From the cell containing the given text, extract its center point as (X, Y) coordinate. 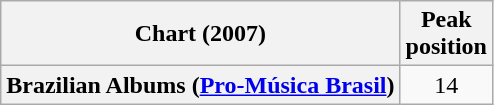
14 (446, 85)
Peak position (446, 34)
Brazilian Albums (Pro-Música Brasil) (200, 85)
Chart (2007) (200, 34)
